Pinpoint the cell where the given text exists, returning its [X, Y] midpoint coordinate. 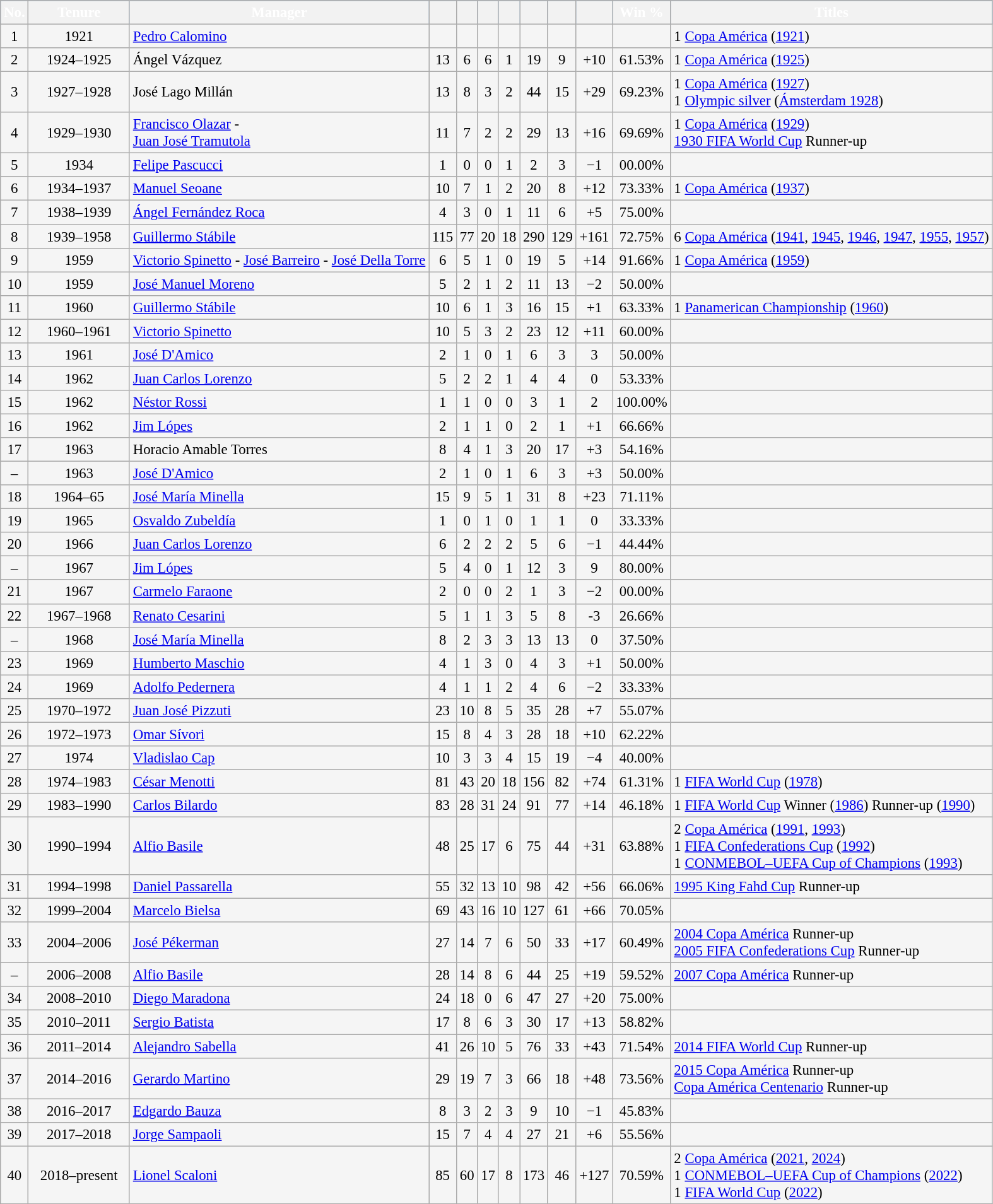
55 [443, 887]
Diego Maradona [279, 998]
34 [15, 998]
70.05% [642, 911]
2014 FIFA World Cup Runner-up [831, 1046]
129 [561, 237]
+20 [594, 998]
73.33% [642, 189]
44.44% [642, 544]
75 [534, 846]
Gerardo Martino [279, 1078]
2011–2014 [79, 1046]
2006–2008 [79, 975]
1968 [79, 640]
1938–1939 [79, 213]
66.66% [642, 426]
Néstor Rossi [279, 402]
+56 [594, 887]
1 Copa América (1929)1930 FIFA World Cup Runner-up [831, 132]
127 [534, 911]
82 [561, 781]
63.88% [642, 846]
45.83% [642, 1111]
Adolfo Pedernera [279, 687]
Sergio Batista [279, 1022]
Renato Cesarini [279, 616]
Daniel Passarella [279, 887]
69.69% [642, 132]
72.75% [642, 237]
−4 [594, 758]
1960 [79, 307]
Manuel Seoane [279, 189]
+29 [594, 92]
+11 [594, 331]
-3 [594, 616]
69.23% [642, 92]
José Lago Millán [279, 92]
58.82% [642, 1022]
2008–2010 [79, 998]
+31 [594, 846]
Edgardo Bauza [279, 1111]
1965 [79, 521]
Alejandro Sabella [279, 1046]
48 [443, 846]
+23 [594, 497]
1939–1958 [79, 237]
36 [15, 1046]
Juan José Pizzuti [279, 711]
Marcelo Bielsa [279, 911]
39 [15, 1134]
1 Copa América (1925) [831, 60]
47 [534, 998]
60 [467, 1175]
+17 [594, 942]
2007 Copa América Runner-up [831, 975]
63.33% [642, 307]
85 [443, 1175]
55.07% [642, 711]
1972–1973 [79, 734]
1960–1961 [79, 331]
41 [443, 1046]
Osvaldo Zubeldía [279, 521]
81 [443, 781]
+127 [594, 1175]
22 [15, 616]
1964–65 [79, 497]
+16 [594, 132]
59.52% [642, 975]
1966 [79, 544]
Lionel Scaloni [279, 1175]
2004 Copa América Runner-up2005 FIFA Confederations Cup Runner-up [831, 942]
1 FIFA World Cup Winner (1986) Runner-up (1990) [831, 805]
37.50% [642, 640]
1974–1983 [79, 781]
Win % [642, 13]
Jorge Sampaoli [279, 1134]
1927–1928 [79, 92]
Carlos Bilardo [279, 805]
100.00% [642, 402]
2018–present [79, 1175]
1967–1968 [79, 616]
173 [534, 1175]
1983–1990 [79, 805]
1 Copa América (1959) [831, 260]
76 [534, 1046]
+6 [594, 1134]
Francisco Olazar -Juan José Tramutola [279, 132]
42 [561, 887]
José Pékerman [279, 942]
1999–2004 [79, 911]
Carmelo Faraone [279, 592]
1934–1937 [79, 189]
40 [15, 1175]
37 [15, 1078]
1 Copa América (1921) [831, 37]
290 [534, 237]
1921 [79, 37]
+161 [594, 237]
Victorio Spinetto [279, 331]
66 [534, 1078]
+7 [594, 711]
1970–1972 [79, 711]
1924–1925 [79, 60]
2010–2011 [79, 1022]
+48 [594, 1078]
71.54% [642, 1046]
2016–2017 [79, 1111]
91.66% [642, 260]
No. [15, 13]
Pedro Calomino [279, 37]
2 Copa América (1991, 1993)1 FIFA Confederations Cup (1992) 1 CONMEBOL–UEFA Cup of Champions (1993) [831, 846]
César Menotti [279, 781]
+66 [594, 911]
71.11% [642, 497]
61 [561, 911]
1994–1998 [79, 887]
46 [561, 1175]
1 Copa América (1927) 1 Olympic silver (Ámsterdam 1928) [831, 92]
80.00% [642, 568]
91 [534, 805]
60.49% [642, 942]
1929–1930 [79, 132]
+13 [594, 1022]
1 Copa América (1937) [831, 189]
Victorio Spinetto - José Barreiro - José Della Torre [279, 260]
115 [443, 237]
1934 [79, 165]
46.18% [642, 805]
Omar Sívori [279, 734]
1 FIFA World Cup (1978) [831, 781]
53.33% [642, 378]
Humberto Maschio [279, 663]
+5 [594, 213]
+74 [594, 781]
2 Copa América (2021, 2024)1 CONMEBOL–UEFA Cup of Champions (2022)1 FIFA World Cup (2022) [831, 1175]
40.00% [642, 758]
Ángel Vázquez [279, 60]
2014–2016 [79, 1078]
1990–1994 [79, 846]
2017–2018 [79, 1134]
6 Copa América (1941, 1945, 1946, 1947, 1955, 1957) [831, 237]
61.53% [642, 60]
Manager [279, 13]
+12 [594, 189]
156 [534, 781]
2015 Copa América Runner-upCopa América Centenario Runner-up [831, 1078]
54.16% [642, 450]
1974 [79, 758]
Felipe Pascucci [279, 165]
83 [443, 805]
61.31% [642, 781]
Ángel Fernández Roca [279, 213]
69 [443, 911]
1 Panamerican Championship (1960) [831, 307]
66.06% [642, 887]
José Manuel Moreno [279, 284]
50 [534, 942]
Horacio Amable Torres [279, 450]
1961 [79, 355]
55.56% [642, 1134]
98 [534, 887]
2004–2006 [79, 942]
Tenure [79, 13]
Vladislao Cap [279, 758]
70.59% [642, 1175]
Titles [831, 13]
60.00% [642, 331]
62.22% [642, 734]
+43 [594, 1046]
1995 King Fahd Cup Runner-up [831, 887]
26.66% [642, 616]
38 [15, 1111]
+19 [594, 975]
73.56% [642, 1078]
